Extract the (x, y) coordinate from the center of the cell holding the provided text.  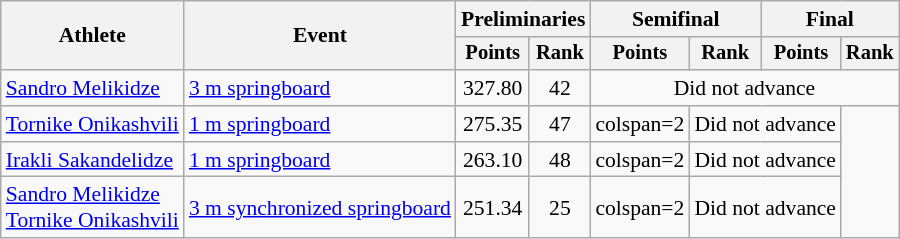
Tornike Onikashvili (92, 124)
Irakli Sakandelidze (92, 160)
25 (560, 208)
42 (560, 88)
47 (560, 124)
Sandro Melikidze (92, 88)
251.34 (493, 208)
275.35 (493, 124)
3 m springboard (320, 88)
263.10 (493, 160)
Semifinal (676, 19)
Event (320, 36)
Final (830, 19)
Preliminaries (523, 19)
Athlete (92, 36)
Sandro Melikidze Tornike Onikashvili (92, 208)
327.80 (493, 88)
3 m synchronized springboard (320, 208)
48 (560, 160)
